Determine the (X, Y) coordinate at the center of the cell enclosing the given text.  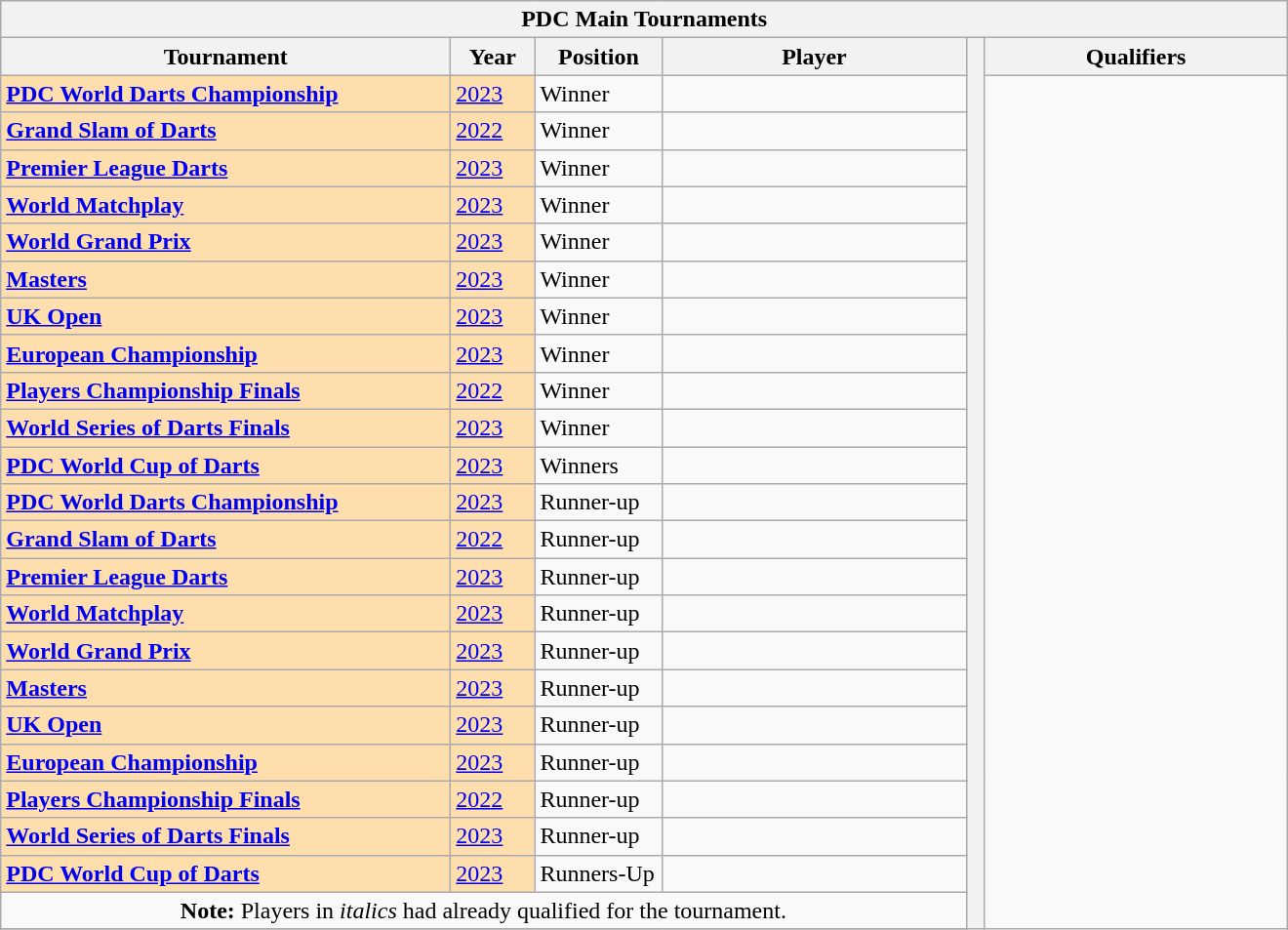
Tournament (226, 57)
Runners-Up (599, 873)
Year (493, 57)
Position (599, 57)
Winners (599, 465)
Player (814, 57)
Qualifiers (1136, 57)
PDC Main Tournaments (644, 20)
Note: Players in italics had already qualified for the tournament. (484, 910)
